For the text-containing cell, return its midpoint in [X, Y] coordinate format. 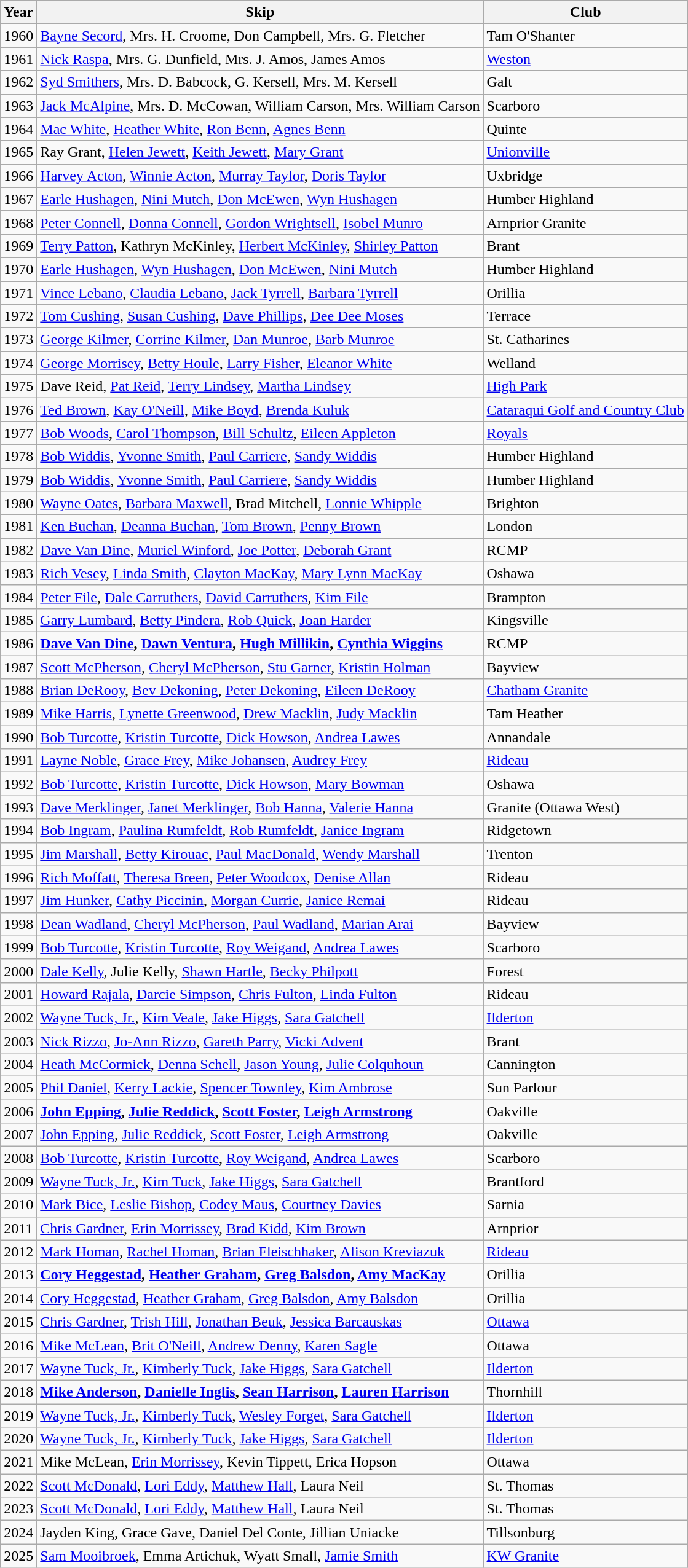
High Park [585, 386]
Peter Connell, Donna Connell, Gordon Wrightsell, Isobel Munro [260, 222]
Jayden King, Grace Gave, Daniel Del Conte, Jillian Uniacke [260, 1532]
Harvey Acton, Winnie Acton, Murray Taylor, Doris Taylor [260, 176]
1990 [18, 737]
Sam Mooibroek, Emma Artichuk, Wyatt Small, Jamie Smith [260, 1556]
1991 [18, 761]
Howard Rajala, Darcie Simpson, Chris Fulton, Linda Fulton [260, 994]
Ted Brown, Kay O'Neill, Mike Boyd, Brenda Kuluk [260, 410]
Mike Anderson, Danielle Inglis, Sean Harrison, Lauren Harrison [260, 1392]
2010 [18, 1205]
Mac White, Heather White, Ron Benn, Agnes Benn [260, 129]
Skip [260, 12]
Dave Van Dine, Muriel Winford, Joe Potter, Deborah Grant [260, 550]
Chris Gardner, Trish Hill, Jonathan Beuk, Jessica Barcauskas [260, 1322]
2019 [18, 1415]
Cory Heggestad, Heather Graham, Greg Balsdon, Amy Balsdon [260, 1298]
2014 [18, 1298]
Syd Smithers, Mrs. D. Babcock, G. Kersell, Mrs. M. Kersell [260, 82]
2023 [18, 1509]
Brighton [585, 503]
Bob Ingram, Paulina Rumfeldt, Rob Rumfeldt, Janice Ingram [260, 831]
Sarnia [585, 1205]
Dave Merklinger, Janet Merklinger, Bob Hanna, Valerie Hanna [260, 807]
Phil Daniel, Kerry Lackie, Spencer Townley, Kim Ambrose [260, 1088]
Cory Heggestad, Heather Graham, Greg Balsdon, Amy MacKay [260, 1275]
Brian DeRooy, Bev Dekoning, Peter Dekoning, Eileen DeRooy [260, 691]
KW Granite [585, 1556]
1992 [18, 784]
1999 [18, 947]
1993 [18, 807]
Rich Moffatt, Theresa Breen, Peter Woodcox, Denise Allan [260, 877]
2008 [18, 1158]
Scott McPherson, Cheryl McPherson, Stu Garner, Kristin Holman [260, 667]
Heath McCormick, Denna Schell, Jason Young, Julie Colquhoun [260, 1065]
Tam Heather [585, 714]
1988 [18, 691]
1963 [18, 106]
Kingsville [585, 620]
2012 [18, 1252]
2021 [18, 1462]
2002 [18, 1017]
2007 [18, 1135]
2016 [18, 1345]
2025 [18, 1556]
1997 [18, 901]
2017 [18, 1368]
Chris Gardner, Erin Morrissey, Brad Kidd, Kim Brown [260, 1228]
Dale Kelly, Julie Kelly, Shawn Hartle, Becky Philpott [260, 971]
Brampton [585, 597]
Wayne Oates, Barbara Maxwell, Brad Mitchell, Lonnie Whipple [260, 503]
1964 [18, 129]
Mike Harris, Lynette Greenwood, Drew Macklin, Judy Macklin [260, 714]
1975 [18, 386]
Cataraqui Golf and Country Club [585, 410]
Rich Vesey, Linda Smith, Clayton MacKay, Mary Lynn MacKay [260, 573]
1965 [18, 152]
Brantford [585, 1182]
Dean Wadland, Cheryl McPherson, Paul Wadland, Marian Arai [260, 924]
Earle Hushagen, Wyn Hushagen, Don McEwen, Nini Mutch [260, 269]
1976 [18, 410]
2009 [18, 1182]
2001 [18, 994]
Vince Lebano, Claudia Lebano, Jack Tyrrell, Barbara Tyrrell [260, 293]
Nick Raspa, Mrs. G. Dunfield, Mrs. J. Amos, James Amos [260, 59]
1983 [18, 573]
Mark Bice, Leslie Bishop, Codey Maus, Courtney Davies [260, 1205]
2006 [18, 1111]
Garry Lumbard, Betty Pindera, Rob Quick, Joan Harder [260, 620]
Tam O'Shanter [585, 36]
Galt [585, 82]
St. Catharines [585, 340]
Arnprior [585, 1228]
1971 [18, 293]
1979 [18, 480]
Royals [585, 433]
Uxbridge [585, 176]
2011 [18, 1228]
Bob Woods, Carol Thompson, Bill Schultz, Eileen Appleton [260, 433]
1980 [18, 503]
Terrace [585, 316]
Layne Noble, Grace Frey, Mike Johansen, Audrey Frey [260, 761]
Mike McLean, Erin Morrissey, Kevin Tippett, Erica Hopson [260, 1462]
Ray Grant, Helen Jewett, Keith Jewett, Mary Grant [260, 152]
1985 [18, 620]
Trenton [585, 854]
1970 [18, 269]
2005 [18, 1088]
Jim Marshall, Betty Kirouac, Paul MacDonald, Wendy Marshall [260, 854]
1968 [18, 222]
1984 [18, 597]
1982 [18, 550]
1966 [18, 176]
2018 [18, 1392]
1998 [18, 924]
2003 [18, 1041]
Nick Rizzo, Jo-Ann Rizzo, Gareth Parry, Vicki Advent [260, 1041]
Mike McLean, Brit O'Neill, Andrew Denny, Karen Sagle [260, 1345]
Ridgetown [585, 831]
1987 [18, 667]
Tom Cushing, Susan Cushing, Dave Phillips, Dee Dee Moses [260, 316]
1995 [18, 854]
1989 [18, 714]
Wayne Tuck, Jr., Kim Tuck, Jake Higgs, Sara Gatchell [260, 1182]
Granite (Ottawa West) [585, 807]
Welland [585, 363]
2015 [18, 1322]
Annandale [585, 737]
1986 [18, 643]
Tillsonburg [585, 1532]
1973 [18, 340]
2020 [18, 1439]
Bob Turcotte, Kristin Turcotte, Dick Howson, Mary Bowman [260, 784]
Weston [585, 59]
1981 [18, 527]
1967 [18, 199]
1994 [18, 831]
Mark Homan, Rachel Homan, Brian Fleischhaker, Alison Kreviazuk [260, 1252]
2024 [18, 1532]
Arnprior Granite [585, 222]
Club [585, 12]
Terry Patton, Kathryn McKinley, Herbert McKinley, Shirley Patton [260, 246]
Forest [585, 971]
1978 [18, 457]
2022 [18, 1486]
1962 [18, 82]
Quinte [585, 129]
1977 [18, 433]
Bayne Secord, Mrs. H. Croome, Don Campbell, Mrs. G. Fletcher [260, 36]
Bob Turcotte, Kristin Turcotte, Dick Howson, Andrea Lawes [260, 737]
Year [18, 12]
Ken Buchan, Deanna Buchan, Tom Brown, Penny Brown [260, 527]
Thornhill [585, 1392]
1960 [18, 36]
Cannington [585, 1065]
Unionville [585, 152]
Dave Reid, Pat Reid, Terry Lindsey, Martha Lindsey [260, 386]
2013 [18, 1275]
2004 [18, 1065]
Jim Hunker, Cathy Piccinin, Morgan Currie, Janice Remai [260, 901]
Dave Van Dine, Dawn Ventura, Hugh Millikin, Cynthia Wiggins [260, 643]
1969 [18, 246]
1972 [18, 316]
1996 [18, 877]
1974 [18, 363]
Sun Parlour [585, 1088]
1961 [18, 59]
2000 [18, 971]
Chatham Granite [585, 691]
Wayne Tuck, Jr., Kim Veale, Jake Higgs, Sara Gatchell [260, 1017]
London [585, 527]
Wayne Tuck, Jr., Kimberly Tuck, Wesley Forget, Sara Gatchell [260, 1415]
Earle Hushagen, Nini Mutch, Don McEwen, Wyn Hushagen [260, 199]
George Morrisey, Betty Houle, Larry Fisher, Eleanor White [260, 363]
Peter File, Dale Carruthers, David Carruthers, Kim File [260, 597]
George Kilmer, Corrine Kilmer, Dan Munroe, Barb Munroe [260, 340]
Jack McAlpine, Mrs. D. McCowan, William Carson, Mrs. William Carson [260, 106]
